Return [x, y] of the center of cell containing provided text 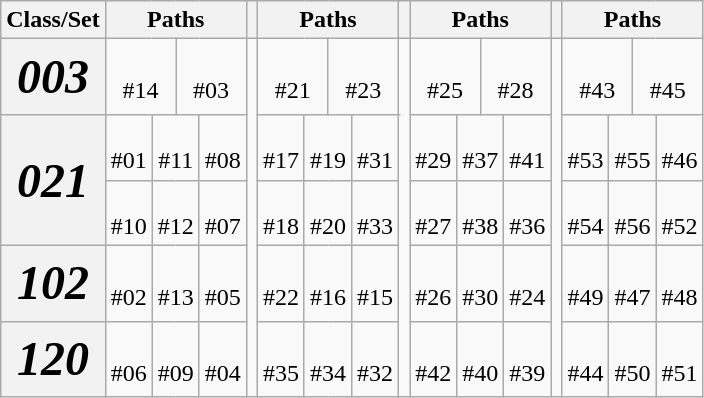
102 [53, 283]
#16 [328, 283]
#15 [376, 283]
#50 [632, 359]
#47 [632, 283]
#08 [222, 148]
#18 [280, 212]
#14 [140, 77]
#25 [446, 77]
#56 [632, 212]
#43 [598, 77]
#07 [222, 212]
#20 [328, 212]
#13 [176, 283]
#34 [328, 359]
#01 [128, 148]
003 [53, 77]
#21 [292, 77]
#40 [480, 359]
#36 [528, 212]
#54 [586, 212]
#48 [680, 283]
#27 [434, 212]
#37 [480, 148]
#44 [586, 359]
#30 [480, 283]
#17 [280, 148]
#09 [176, 359]
#29 [434, 148]
#12 [176, 212]
#49 [586, 283]
#11 [176, 148]
#31 [376, 148]
#51 [680, 359]
#52 [680, 212]
#53 [586, 148]
021 [53, 180]
120 [53, 359]
#35 [280, 359]
#03 [212, 77]
Class/Set [53, 20]
#06 [128, 359]
#19 [328, 148]
#41 [528, 148]
#32 [376, 359]
#39 [528, 359]
#22 [280, 283]
#26 [434, 283]
#05 [222, 283]
#10 [128, 212]
#04 [222, 359]
#24 [528, 283]
#38 [480, 212]
#55 [632, 148]
#45 [668, 77]
#42 [434, 359]
#33 [376, 212]
#46 [680, 148]
#23 [364, 77]
#02 [128, 283]
#28 [516, 77]
